Scan for the cell matching the given text and deliver its (X, Y) coordinate at center. 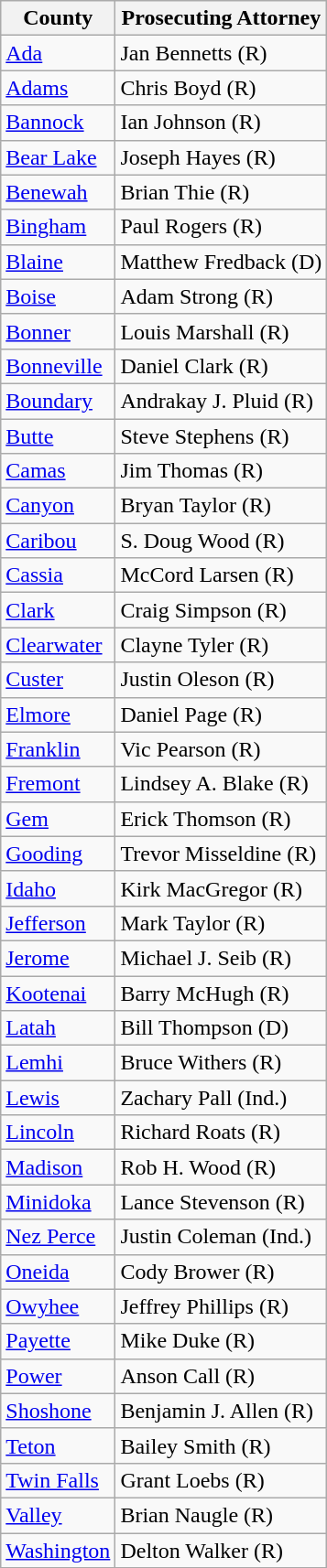
Chris Boyd (R) (222, 88)
Ada (59, 53)
Matthew Fredback (D) (222, 262)
Benewah (59, 192)
Caribou (59, 541)
Owyhee (59, 1306)
Daniel Clark (R) (222, 366)
Benjamin J. Allen (R) (222, 1411)
Bill Thompson (D) (222, 1028)
Barry McHugh (R) (222, 993)
McCord Larsen (R) (222, 575)
Steve Stephens (R) (222, 436)
Anson Call (R) (222, 1376)
Bailey Smith (R) (222, 1445)
Trevor Misseldine (R) (222, 854)
Nez Perce (59, 1237)
Clayne Tyler (R) (222, 645)
Prosecuting Attorney (222, 18)
Justin Oleson (R) (222, 680)
Adams (59, 88)
Clark (59, 610)
Valley (59, 1515)
Daniel Page (R) (222, 714)
Cody Brower (R) (222, 1272)
Teton (59, 1445)
Bryan Taylor (R) (222, 506)
Bannock (59, 123)
Grant Loebs (R) (222, 1480)
Canyon (59, 506)
Rob H. Wood (R) (222, 1167)
Washington (59, 1551)
Bingham (59, 227)
Camas (59, 471)
Lance Stevenson (R) (222, 1202)
Latah (59, 1028)
Lewis (59, 1098)
Twin Falls (59, 1480)
Bruce Withers (R) (222, 1063)
Kirk MacGregor (R) (222, 888)
Jefferson (59, 923)
Gem (59, 819)
Craig Simpson (R) (222, 610)
Fremont (59, 784)
Oneida (59, 1272)
Jerome (59, 958)
Cassia (59, 575)
Franklin (59, 749)
Bear Lake (59, 157)
County (59, 18)
Jim Thomas (R) (222, 471)
Lindsey A. Blake (R) (222, 784)
Bonneville (59, 366)
Gooding (59, 854)
Vic Pearson (R) (222, 749)
Kootenai (59, 993)
Brian Naugle (R) (222, 1515)
Blaine (59, 262)
Bonner (59, 331)
Michael J. Seib (R) (222, 958)
Idaho (59, 888)
Louis Marshall (R) (222, 331)
Clearwater (59, 645)
Boundary (59, 401)
S. Doug Wood (R) (222, 541)
Custer (59, 680)
Jeffrey Phillips (R) (222, 1306)
Elmore (59, 714)
Mark Taylor (R) (222, 923)
Minidoka (59, 1202)
Justin Coleman (Ind.) (222, 1237)
Richard Roats (R) (222, 1133)
Shoshone (59, 1411)
Paul Rogers (R) (222, 227)
Power (59, 1376)
Brian Thie (R) (222, 192)
Delton Walker (R) (222, 1551)
Payette (59, 1341)
Lemhi (59, 1063)
Mike Duke (R) (222, 1341)
Joseph Hayes (R) (222, 157)
Jan Bennetts (R) (222, 53)
Butte (59, 436)
Boise (59, 296)
Erick Thomson (R) (222, 819)
Zachary Pall (Ind.) (222, 1098)
Ian Johnson (R) (222, 123)
Lincoln (59, 1133)
Madison (59, 1167)
Adam Strong (R) (222, 296)
Andrakay J. Pluid (R) (222, 401)
